Detect which cell encompasses the target text, then output its (x, y) center coordinate. 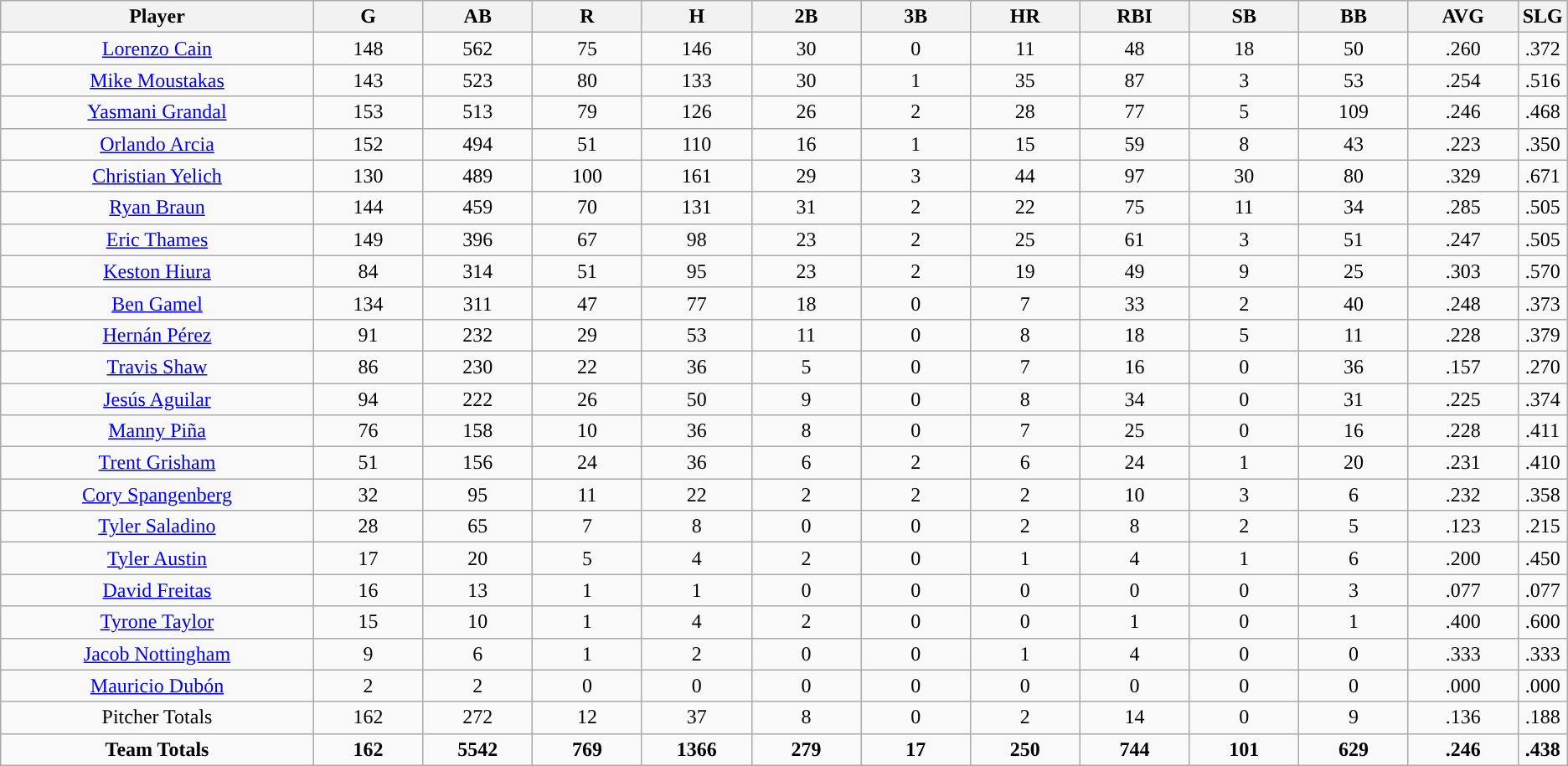
314 (477, 271)
158 (477, 431)
44 (1025, 176)
.570 (1543, 271)
.157 (1462, 367)
126 (697, 112)
.410 (1543, 463)
65 (477, 527)
222 (477, 399)
279 (806, 749)
Travis Shaw (157, 367)
459 (477, 208)
.270 (1543, 367)
.232 (1462, 495)
Manny Piña (157, 431)
.200 (1462, 558)
494 (477, 144)
629 (1354, 749)
79 (588, 112)
1366 (697, 749)
744 (1134, 749)
33 (1134, 303)
R (588, 17)
.136 (1462, 717)
14 (1134, 717)
SLG (1543, 17)
523 (477, 80)
37 (697, 717)
35 (1025, 80)
.600 (1543, 622)
94 (369, 399)
.223 (1462, 144)
Yasmani Grandal (157, 112)
5542 (477, 749)
Cory Spangenberg (157, 495)
130 (369, 176)
156 (477, 463)
232 (477, 335)
David Freitas (157, 590)
.260 (1462, 49)
.225 (1462, 399)
Jacob Nottingham (157, 654)
Tyler Saladino (157, 527)
.248 (1462, 303)
13 (477, 590)
109 (1354, 112)
133 (697, 80)
Pitcher Totals (157, 717)
149 (369, 239)
.400 (1462, 622)
Trent Grisham (157, 463)
SB (1245, 17)
Orlando Arcia (157, 144)
97 (1134, 176)
.411 (1543, 431)
Mike Moustakas (157, 80)
.516 (1543, 80)
49 (1134, 271)
12 (588, 717)
153 (369, 112)
Ryan Braun (157, 208)
143 (369, 80)
.231 (1462, 463)
67 (588, 239)
513 (477, 112)
134 (369, 303)
47 (588, 303)
Tyler Austin (157, 558)
70 (588, 208)
.379 (1543, 335)
.450 (1543, 558)
61 (1134, 239)
.215 (1543, 527)
.350 (1543, 144)
76 (369, 431)
.188 (1543, 717)
272 (477, 717)
48 (1134, 49)
.254 (1462, 80)
AVG (1462, 17)
Eric Thames (157, 239)
3B (916, 17)
.468 (1543, 112)
Mauricio Dubón (157, 686)
RBI (1134, 17)
Tyrone Taylor (157, 622)
131 (697, 208)
Jesús Aguilar (157, 399)
84 (369, 271)
59 (1134, 144)
.671 (1543, 176)
43 (1354, 144)
146 (697, 49)
2B (806, 17)
110 (697, 144)
91 (369, 335)
Keston Hiura (157, 271)
40 (1354, 303)
562 (477, 49)
32 (369, 495)
.373 (1543, 303)
.285 (1462, 208)
.247 (1462, 239)
BB (1354, 17)
19 (1025, 271)
250 (1025, 749)
.372 (1543, 49)
.374 (1543, 399)
H (697, 17)
489 (477, 176)
Hernán Pérez (157, 335)
152 (369, 144)
100 (588, 176)
148 (369, 49)
.358 (1543, 495)
.303 (1462, 271)
101 (1245, 749)
161 (697, 176)
87 (1134, 80)
396 (477, 239)
230 (477, 367)
Lorenzo Cain (157, 49)
769 (588, 749)
.438 (1543, 749)
144 (369, 208)
Ben Gamel (157, 303)
86 (369, 367)
G (369, 17)
.329 (1462, 176)
HR (1025, 17)
.123 (1462, 527)
AB (477, 17)
311 (477, 303)
Team Totals (157, 749)
Christian Yelich (157, 176)
Player (157, 17)
98 (697, 239)
